Pinpoint the cell where the given text exists, returning its [X, Y] midpoint coordinate. 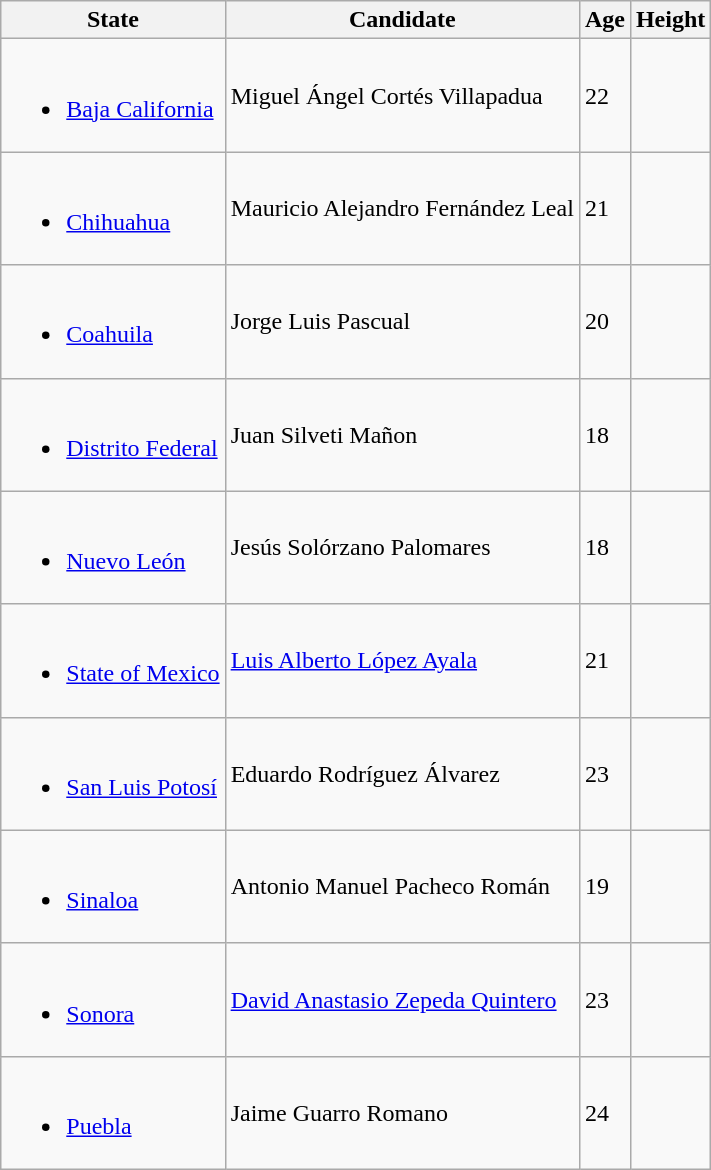
Height [670, 20]
Distrito Federal [113, 434]
Coahuila [113, 322]
Nuevo León [113, 548]
Sinaloa [113, 886]
Jaime Guarro Romano [402, 1112]
Juan Silveti Mañon [402, 434]
Chihuahua [113, 208]
Luis Alberto López Ayala [402, 660]
Eduardo Rodríguez Álvarez [402, 774]
Candidate [402, 20]
Sonora [113, 1000]
State of Mexico [113, 660]
19 [604, 886]
22 [604, 96]
Puebla [113, 1112]
Mauricio Alejandro Fernández Leal [402, 208]
San Luis Potosí [113, 774]
Jorge Luis Pascual [402, 322]
State [113, 20]
Age [604, 20]
David Anastasio Zepeda Quintero [402, 1000]
Baja California [113, 96]
Miguel Ángel Cortés Villapadua [402, 96]
20 [604, 322]
24 [604, 1112]
Antonio Manuel Pacheco Román [402, 886]
Jesús Solórzano Palomares [402, 548]
